Provide the [X, Y] coordinate of the cell's center where the given text is located.  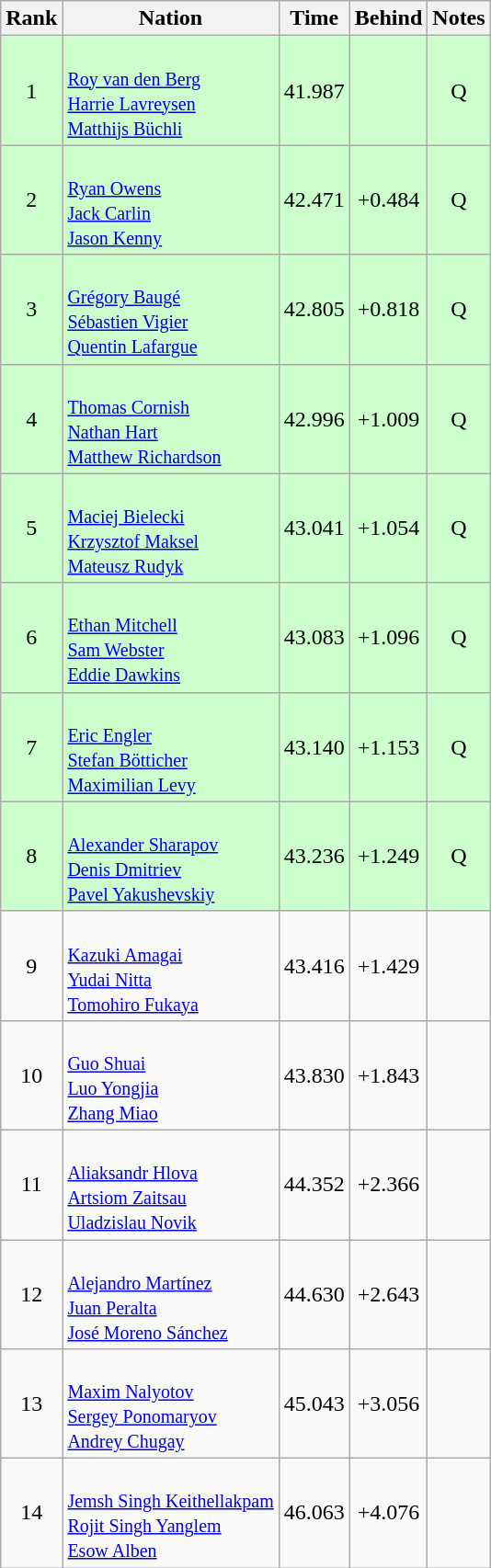
+0.484 [388, 200]
13 [31, 1404]
5 [31, 528]
7 [31, 746]
43.830 [314, 1075]
Time [314, 18]
45.043 [314, 1404]
Ryan OwensJack CarlinJason Kenny [171, 200]
3 [31, 309]
42.805 [314, 309]
43.416 [314, 965]
Alexander SharapovDenis DmitrievPavel Yakushevskiy [171, 857]
+3.056 [388, 1404]
2 [31, 200]
+2.366 [388, 1184]
Behind [388, 18]
44.630 [314, 1294]
43.083 [314, 638]
44.352 [314, 1184]
12 [31, 1294]
+4.076 [388, 1513]
41.987 [314, 90]
43.236 [314, 857]
+1.843 [388, 1075]
9 [31, 965]
42.471 [314, 200]
10 [31, 1075]
Jemsh Singh KeithellakpamRojit Singh YanglemEsow Alben [171, 1513]
Eric EnglerStefan BötticherMaximilian Levy [171, 746]
Ethan MitchellSam WebsterEddie Dawkins [171, 638]
+1.054 [388, 528]
Thomas CornishNathan HartMatthew Richardson [171, 419]
+1.249 [388, 857]
Alejandro MartínezJuan PeraltaJosé Moreno Sánchez [171, 1294]
+1.096 [388, 638]
Nation [171, 18]
Guo ShuaiLuo YongjiaZhang Miao [171, 1075]
+1.153 [388, 746]
+2.643 [388, 1294]
14 [31, 1513]
Notes [459, 18]
+1.429 [388, 965]
43.041 [314, 528]
Maxim NalyotovSergey PonomaryovAndrey Chugay [171, 1404]
42.996 [314, 419]
+1.009 [388, 419]
6 [31, 638]
Rank [31, 18]
Roy van den BergHarrie LavreysenMatthijs Büchli [171, 90]
Aliaksandr HlovaArtsiom ZaitsauUladzislau Novik [171, 1184]
1 [31, 90]
Grégory BaugéSébastien VigierQuentin Lafargue [171, 309]
+0.818 [388, 309]
46.063 [314, 1513]
8 [31, 857]
4 [31, 419]
11 [31, 1184]
Kazuki AmagaiYudai NittaTomohiro Fukaya [171, 965]
43.140 [314, 746]
Maciej BieleckiKrzysztof MakselMateusz Rudyk [171, 528]
